Pinpoint the cell where the given text exists, returning its [X, Y] midpoint coordinate. 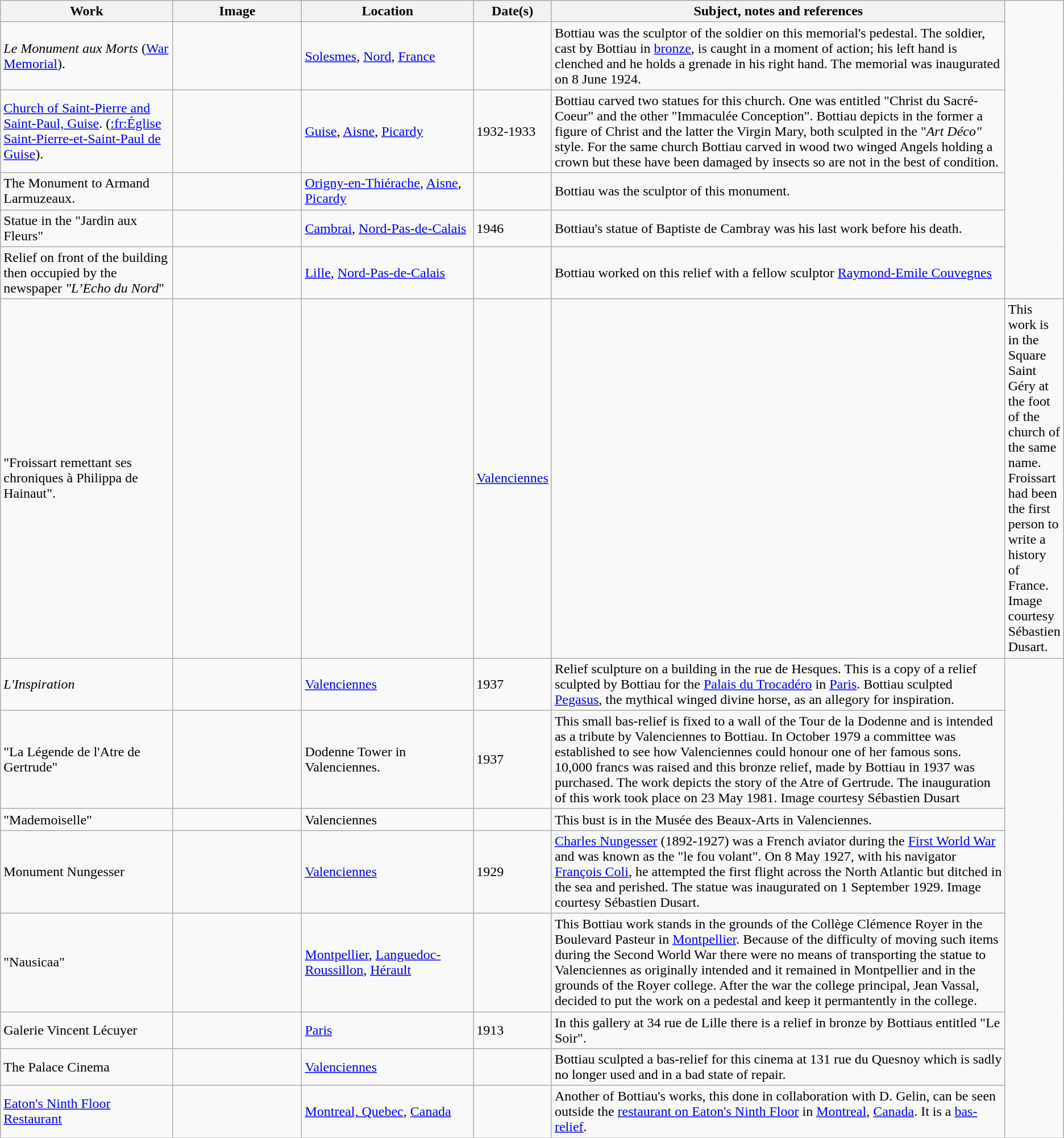
Bottiau's statue of Baptiste de Cambray was his last work before his death. [778, 228]
The Palace Cinema [86, 1067]
Subject, notes and references [778, 11]
Monument Nungesser [86, 872]
1932-1933 [513, 131]
Bottiau sculpted a bas-relief for this cinema at 131 rue du Quesnoy which is sadly no longer used and in a bad state of repair. [778, 1067]
Origny-en-Thiérache, Aisne, Picardy [388, 191]
Cambrai, Nord-Pas-de-Calais [388, 228]
Bottiau was the sculptor of this monument. [778, 191]
Church of Saint-Pierre and Saint-Paul, Guise. (:fr:Église Saint-Pierre-et-Saint-Paul de Guise). [86, 131]
Statue in the "Jardin aux Fleurs" [86, 228]
Galerie Vincent Lécuyer [86, 1029]
Relief on front of the building then occupied by the newspaper "L’Echo du Nord" [86, 273]
"Froissart remettant ses chroniques à Philippa de Hainaut". [86, 478]
In this gallery at 34 rue de Lille there is a relief in bronze by Bottiaus entitled "Le Soir". [778, 1029]
Solesmes, Nord, France [388, 56]
Montpellier, Languedoc-Roussillon, Hérault [388, 962]
"Nausicaa" [86, 962]
Montreal, Quebec, Canada [388, 1112]
1929 [513, 872]
Eaton's Ninth Floor Restaurant [86, 1112]
Bottiau worked on this relief with a fellow sculptor Raymond-Emile Couvegnes [778, 273]
Date(s) [513, 11]
"Mademoiselle" [86, 819]
Lille, Nord-Pas-de-Calais [388, 273]
Paris [388, 1029]
1946 [513, 228]
Le Monument aux Morts (War Memorial). [86, 56]
Guise, Aisne, Picardy [388, 131]
Image [238, 11]
Location [388, 11]
"La Légende de l'Atre de Gertrude" [86, 759]
Dodenne Tower in Valenciennes. [388, 759]
1913 [513, 1029]
The Monument to Armand Larmuzeaux. [86, 191]
L'Inspiration [86, 684]
Work [86, 11]
This bust is in the Musée des Beaux-Arts in Valenciennes. [778, 819]
